Detect which cell encompasses the target text, then output its [x, y] center coordinate. 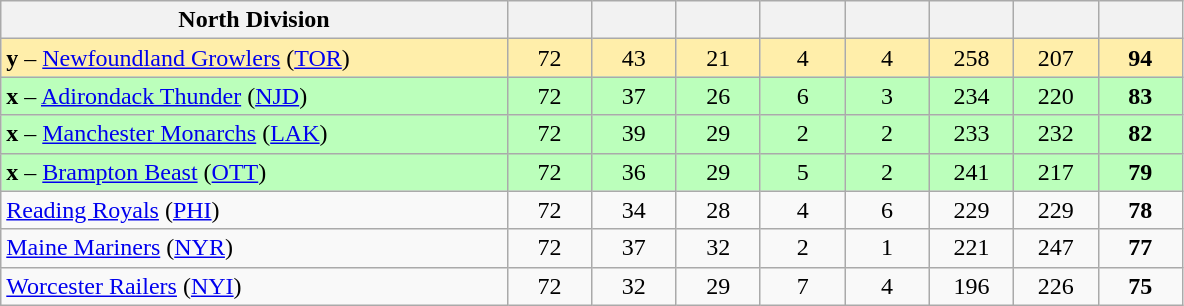
75 [1140, 286]
Reading Royals (PHI) [254, 210]
3 [887, 96]
226 [1056, 286]
5 [802, 172]
78 [1140, 210]
217 [1056, 172]
21 [718, 58]
196 [971, 286]
39 [634, 134]
North Division [254, 20]
y – Newfoundland Growlers (TOR) [254, 58]
221 [971, 248]
x – Manchester Monarchs (LAK) [254, 134]
x – Adirondack Thunder (NJD) [254, 96]
Maine Mariners (NYR) [254, 248]
36 [634, 172]
234 [971, 96]
232 [1056, 134]
43 [634, 58]
1 [887, 248]
258 [971, 58]
207 [1056, 58]
233 [971, 134]
220 [1056, 96]
82 [1140, 134]
26 [718, 96]
247 [1056, 248]
83 [1140, 96]
79 [1140, 172]
94 [1140, 58]
34 [634, 210]
Worcester Railers (NYI) [254, 286]
28 [718, 210]
77 [1140, 248]
x – Brampton Beast (OTT) [254, 172]
7 [802, 286]
241 [971, 172]
